Determine the (X, Y) coordinate at the center of the cell enclosing the given text.  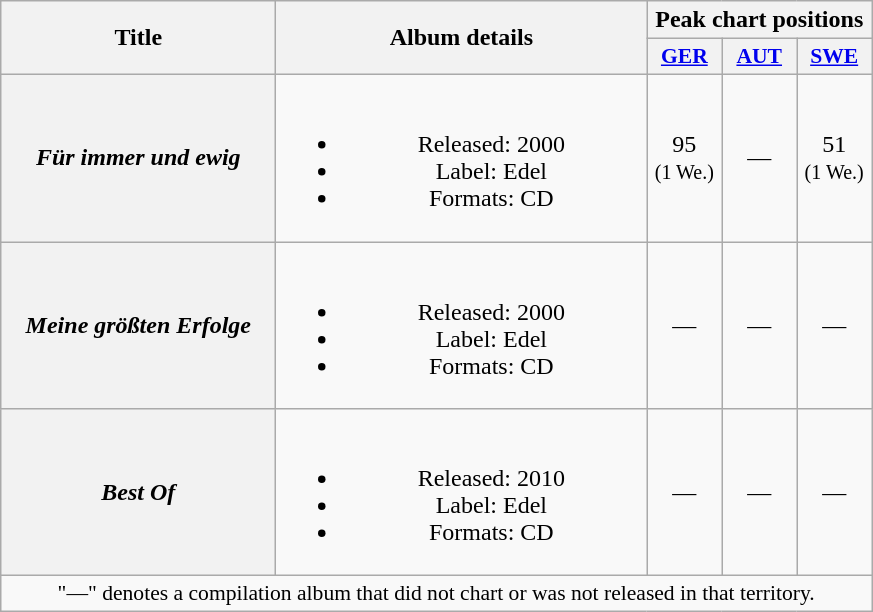
Title (138, 38)
Album details (462, 38)
95(1 We.) (684, 158)
Meine größten Erfolge (138, 326)
SWE (834, 57)
Für immer und ewig (138, 158)
Released: 2010 Label: EdelFormats: CD (462, 492)
51(1 We.) (834, 158)
"—" denotes a compilation album that did not chart or was not released in that territory. (436, 594)
GER (684, 57)
Best Of (138, 492)
AUT (760, 57)
Peak chart positions (760, 20)
